Search for the cell housing the specified text and yield its [X, Y] center coordinate. 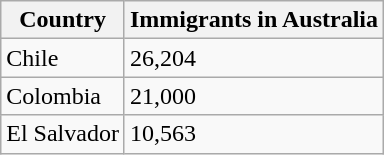
26,204 [254, 58]
Colombia [63, 96]
Immigrants in Australia [254, 20]
21,000 [254, 96]
10,563 [254, 134]
Chile [63, 58]
Country [63, 20]
El Salvador [63, 134]
